Identify which cell holds the provided text, then report its [x, y] central coordinate. 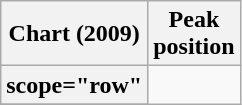
Peakposition [194, 34]
scope="row" [74, 85]
Chart (2009) [74, 34]
